Find where the given text appears and provide that cell's center as [X, Y] coordinate. 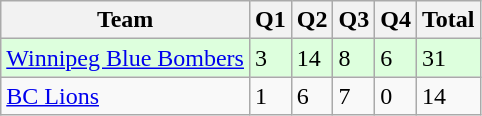
BC Lions [126, 96]
7 [354, 96]
Team [126, 20]
Q4 [396, 20]
0 [396, 96]
1 [270, 96]
Q2 [312, 20]
8 [354, 58]
31 [448, 58]
Q1 [270, 20]
Q3 [354, 20]
Total [448, 20]
3 [270, 58]
Winnipeg Blue Bombers [126, 58]
